Pinpoint the cell where the given text exists, returning its (X, Y) midpoint coordinate. 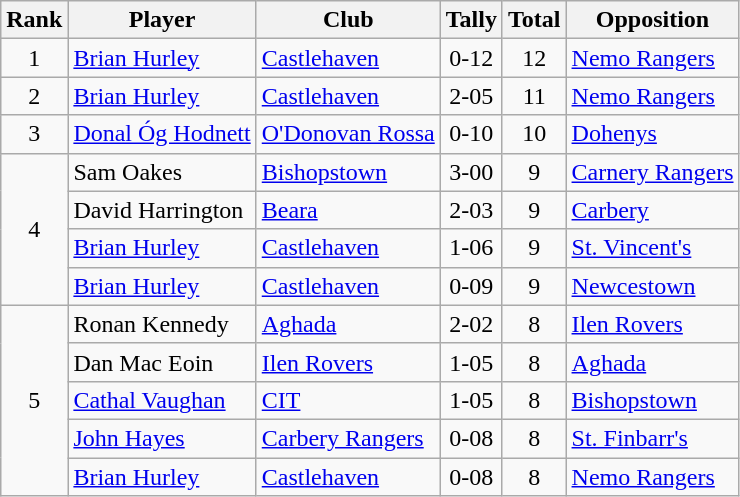
2-03 (471, 210)
4 (34, 229)
11 (534, 96)
Dohenys (652, 134)
St. Vincent's (652, 248)
Ronan Kennedy (162, 324)
David Harrington (162, 210)
Tally (471, 20)
Newcestown (652, 286)
Cathal Vaughan (162, 400)
Beara (348, 210)
Carbery Rangers (348, 438)
CIT (348, 400)
2-05 (471, 96)
St. Finbarr's (652, 438)
Club (348, 20)
Dan Mac Eoin (162, 362)
3-00 (471, 172)
1-06 (471, 248)
1 (34, 58)
10 (534, 134)
12 (534, 58)
2-02 (471, 324)
Player (162, 20)
0-10 (471, 134)
0-09 (471, 286)
5 (34, 400)
Carnery Rangers (652, 172)
Rank (34, 20)
Donal Óg Hodnett (162, 134)
Sam Oakes (162, 172)
Opposition (652, 20)
3 (34, 134)
Total (534, 20)
0-12 (471, 58)
John Hayes (162, 438)
O'Donovan Rossa (348, 134)
Carbery (652, 210)
2 (34, 96)
